Scan for the cell matching the given text and deliver its (X, Y) coordinate at center. 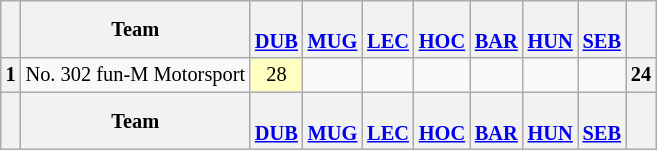
No. 302 fun-M Motorsport (136, 75)
1 (11, 75)
24 (641, 75)
28 (276, 75)
